Identify which cell holds the provided text, then report its (x, y) central coordinate. 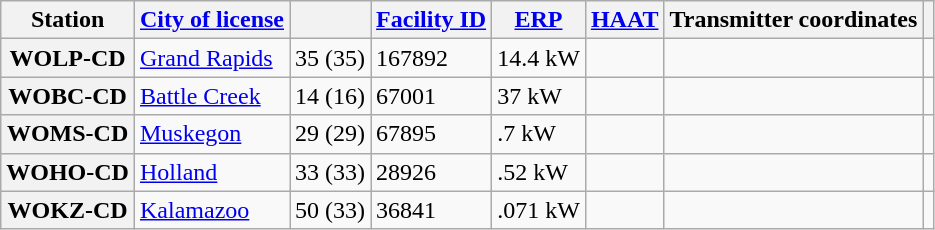
HAAT (624, 20)
Grand Rapids (212, 58)
Battle Creek (212, 96)
Facility ID (432, 20)
Muskegon (212, 134)
28926 (432, 172)
WOHO-CD (68, 172)
WOMS-CD (68, 134)
37 kW (539, 96)
67001 (432, 96)
50 (33) (330, 210)
67895 (432, 134)
ERP (539, 20)
City of license (212, 20)
.7 kW (539, 134)
.071 kW (539, 210)
Holland (212, 172)
33 (33) (330, 172)
29 (29) (330, 134)
WOBC-CD (68, 96)
14.4 kW (539, 58)
167892 (432, 58)
Kalamazoo (212, 210)
WOLP-CD (68, 58)
.52 kW (539, 172)
14 (16) (330, 96)
35 (35) (330, 58)
Station (68, 20)
36841 (432, 210)
WOKZ-CD (68, 210)
Transmitter coordinates (794, 20)
